Identify which cell holds the provided text, then report its [X, Y] central coordinate. 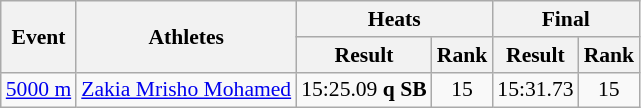
5000 m [38, 90]
15:25.09 q SB [364, 90]
Event [38, 36]
Final [566, 19]
Zakia Mrisho Mohamed [186, 90]
15:31.73 [535, 90]
Athletes [186, 36]
Heats [394, 19]
